Output the [X, Y] coordinate of the center of the cell containing the given text.  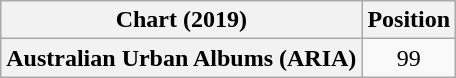
99 [409, 58]
Australian Urban Albums (ARIA) [182, 58]
Chart (2019) [182, 20]
Position [409, 20]
